Locate the cell with the specified text and output its [x, y] center coordinate. 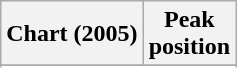
Peakposition [189, 34]
Chart (2005) [72, 34]
